Determine the (X, Y) coordinate at the center of the cell enclosing the given text.  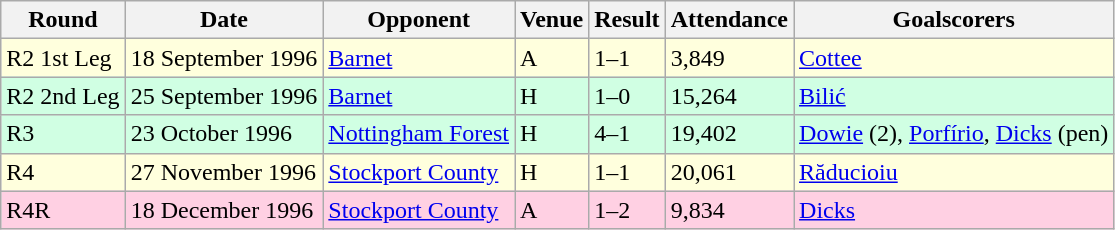
Round (63, 20)
Nottingham Forest (419, 134)
Răducioiu (954, 172)
18 December 1996 (224, 210)
20,061 (729, 172)
Attendance (729, 20)
R4R (63, 210)
4–1 (627, 134)
Result (627, 20)
Dicks (954, 210)
R2 2nd Leg (63, 96)
1–0 (627, 96)
Venue (552, 20)
19,402 (729, 134)
Goalscorers (954, 20)
R4 (63, 172)
27 November 1996 (224, 172)
25 September 1996 (224, 96)
Date (224, 20)
R3 (63, 134)
9,834 (729, 210)
1–2 (627, 210)
15,264 (729, 96)
23 October 1996 (224, 134)
18 September 1996 (224, 58)
Cottee (954, 58)
Opponent (419, 20)
Bilić (954, 96)
R2 1st Leg (63, 58)
Dowie (2), Porfírio, Dicks (pen) (954, 134)
3,849 (729, 58)
